Determine the (x, y) coordinate at the center of the cell enclosing the given text.  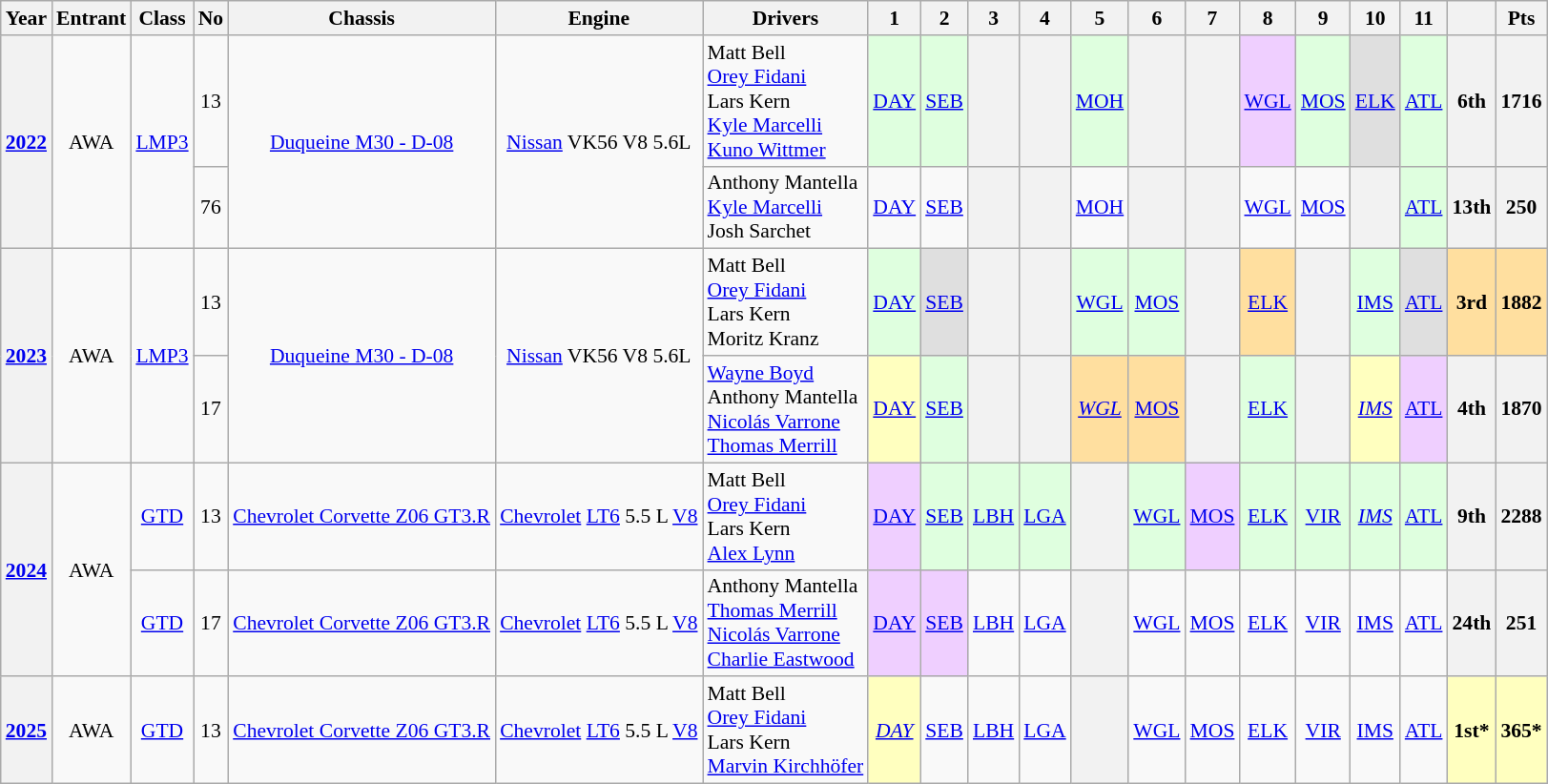
2023 (27, 356)
No (212, 18)
8 (1267, 18)
Chassis (361, 18)
2024 (27, 569)
1870 (1520, 409)
Class (162, 18)
Wayne Boyd Anthony Mantella Nicolás Varrone Thomas Merrill (786, 409)
250 (1520, 208)
76 (212, 208)
1716 (1520, 101)
6th (1471, 101)
Matt Bell Orey Fidani Lars Kern Alex Lynn (786, 516)
1 (895, 18)
10 (1375, 18)
6 (1156, 18)
4 (1044, 18)
13th (1471, 208)
9 (1324, 18)
7 (1213, 18)
Matt Bell Orey Fidani Lars Kern Marvin Kirchhöfer (786, 731)
Matt Bell Orey Fidani Lars Kern Kyle Marcelli Kuno Wittmer (786, 101)
Entrant (92, 18)
2288 (1520, 516)
Engine (599, 18)
24th (1471, 623)
2 (944, 18)
2022 (27, 142)
365* (1520, 731)
Pts (1520, 18)
3rd (1471, 302)
251 (1520, 623)
Year (27, 18)
Anthony Mantella Kyle Marcelli Josh Sarchet (786, 208)
Drivers (786, 18)
9th (1471, 516)
4th (1471, 409)
1882 (1520, 302)
2025 (27, 731)
Anthony Mantella Thomas Merrill Nicolás Varrone Charlie Eastwood (786, 623)
11 (1424, 18)
3 (994, 18)
1st* (1471, 731)
Matt Bell Orey Fidani Lars Kern Moritz Kranz (786, 302)
5 (1101, 18)
